Determine the [x, y] coordinate at the center of the cell enclosing the given text.  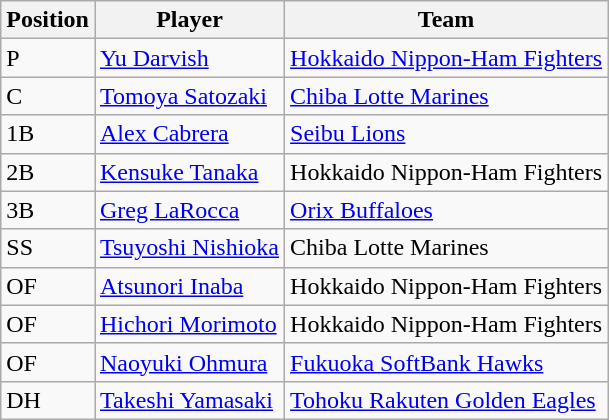
3B [48, 210]
Naoyuki Ohmura [189, 362]
C [48, 96]
P [48, 58]
SS [48, 248]
Player [189, 20]
Atsunori Inaba [189, 286]
Seibu Lions [446, 134]
DH [48, 400]
Tohoku Rakuten Golden Eagles [446, 400]
Takeshi Yamasaki [189, 400]
Greg LaRocca [189, 210]
Tomoya Satozaki [189, 96]
Hichori Morimoto [189, 324]
Team [446, 20]
Tsuyoshi Nishioka [189, 248]
Kensuke Tanaka [189, 172]
Orix Buffaloes [446, 210]
Alex Cabrera [189, 134]
Yu Darvish [189, 58]
1B [48, 134]
2B [48, 172]
Position [48, 20]
Fukuoka SoftBank Hawks [446, 362]
